Return the (X, Y) coordinate for the center point of the cell that contains the specified text.  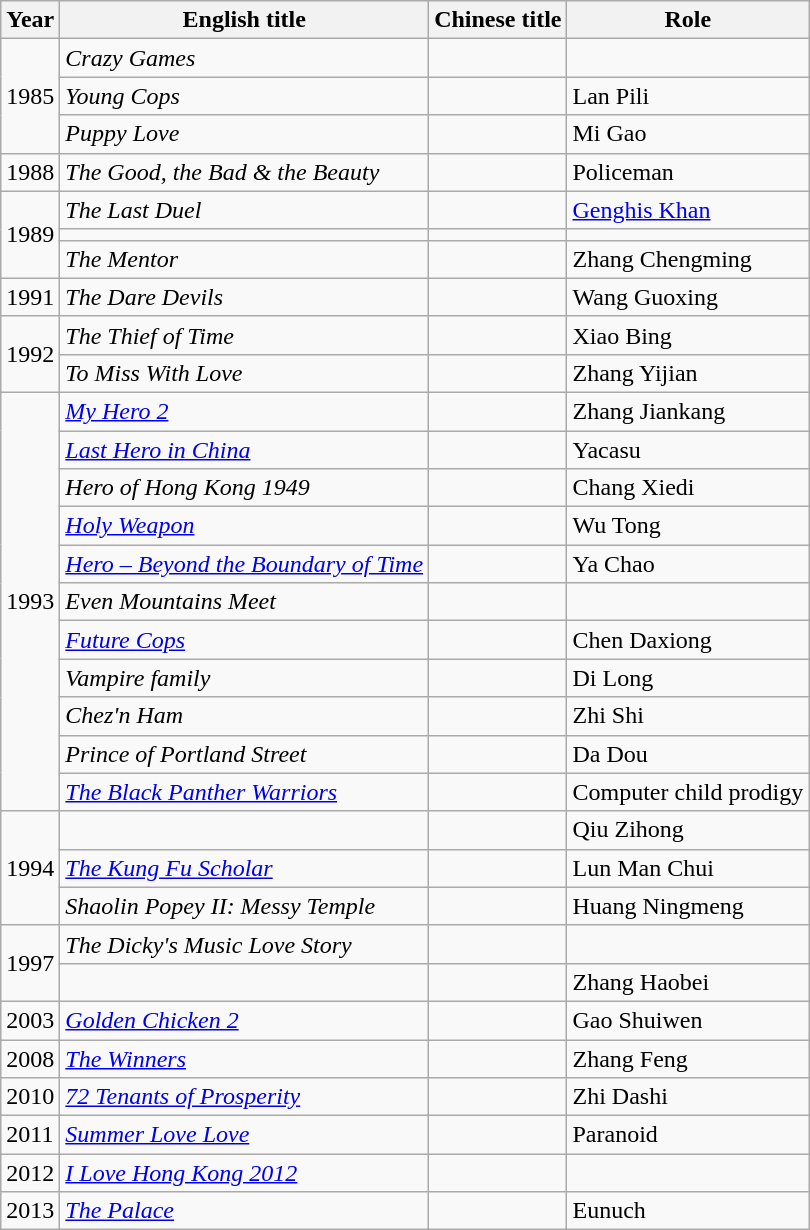
Eunuch (688, 1211)
2011 (30, 1135)
1991 (30, 297)
Qiu Zihong (688, 830)
2003 (30, 1020)
1994 (30, 868)
Chez'n Ham (244, 716)
Puppy Love (244, 134)
Di Long (688, 678)
2010 (30, 1097)
1989 (30, 234)
Zhi Dashi (688, 1097)
2008 (30, 1059)
Zhang Jiankang (688, 411)
1997 (30, 963)
The Last Duel (244, 210)
Future Cops (244, 640)
Paranoid (688, 1135)
Lan Pili (688, 96)
The Dare Devils (244, 297)
The Kung Fu Scholar (244, 868)
1988 (30, 172)
1993 (30, 602)
2012 (30, 1173)
The Winners (244, 1059)
Computer child prodigy (688, 792)
The Thief of Time (244, 335)
Lun Man Chui (688, 868)
Summer Love Love (244, 1135)
Da Dou (688, 754)
Gao Shuiwen (688, 1020)
2013 (30, 1211)
Wu Tong (688, 526)
Zhang Yijian (688, 373)
Ya Chao (688, 564)
72 Tenants of Prosperity (244, 1097)
Wang Guoxing (688, 297)
Chinese title (498, 20)
Role (688, 20)
Young Cops (244, 96)
1992 (30, 354)
Chang Xiedi (688, 488)
Zhang Feng (688, 1059)
Even Mountains Meet (244, 602)
Xiao Bing (688, 335)
Hero of Hong Kong 1949 (244, 488)
Crazy Games (244, 58)
Prince of Portland Street (244, 754)
The Palace (244, 1211)
The Good, the Bad & the Beauty (244, 172)
Last Hero in China (244, 449)
Zhang Chengming (688, 259)
Policeman (688, 172)
Hero – Beyond the Boundary of Time (244, 564)
Shaolin Popey II: Messy Temple (244, 906)
English title (244, 20)
To Miss With Love (244, 373)
Golden Chicken 2 (244, 1020)
My Hero 2 (244, 411)
1985 (30, 96)
Holy Weapon (244, 526)
Mi Gao (688, 134)
Vampire family (244, 678)
Chen Daxiong (688, 640)
The Black Panther Warriors (244, 792)
I Love Hong Kong 2012 (244, 1173)
Year (30, 20)
Huang Ningmeng (688, 906)
The Dicky's Music Love Story (244, 944)
Yacasu (688, 449)
Zhang Haobei (688, 982)
Zhi Shi (688, 716)
The Mentor (244, 259)
Genghis Khan (688, 210)
